Detect which cell encompasses the target text, then output its (X, Y) center coordinate. 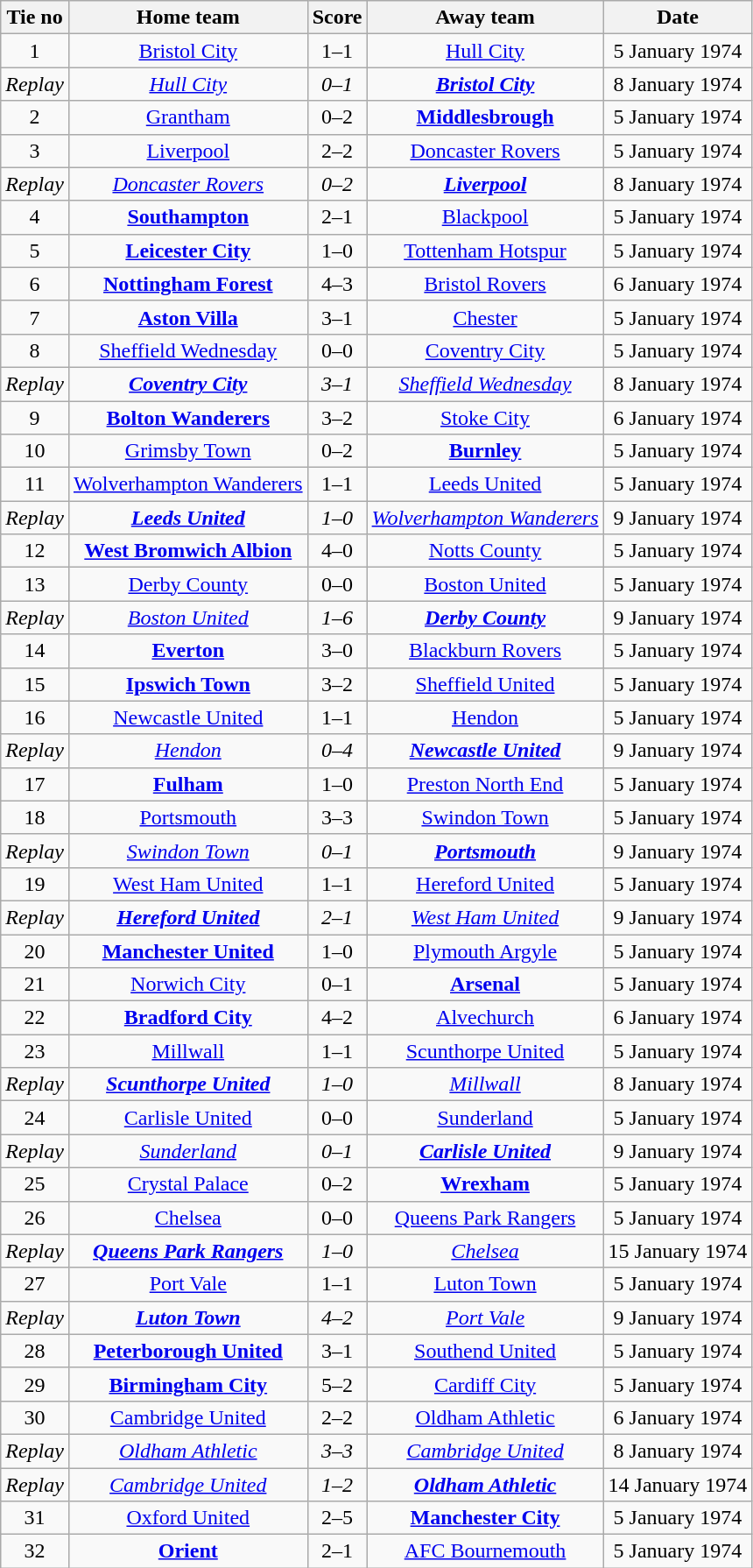
Stoke City (485, 418)
30 (35, 1417)
5 (35, 251)
4–0 (337, 551)
Tie no (35, 18)
19 (35, 884)
4–3 (337, 284)
27 (35, 1284)
23 (35, 1051)
Alvechurch (485, 1018)
10 (35, 451)
15 (35, 684)
7 (35, 317)
14 January 1974 (678, 1485)
14 (35, 651)
Date (678, 18)
1 (35, 51)
21 (35, 985)
West Bromwich Albion (187, 551)
Bolton Wanderers (187, 418)
22 (35, 1018)
11 (35, 484)
Manchester City (485, 1518)
Bradford City (187, 1018)
Chester (485, 317)
Plymouth Argyle (485, 950)
3 (35, 151)
Arsenal (485, 985)
2 (35, 117)
17 (35, 784)
Southend United (485, 1351)
Crystal Palace (187, 1184)
9 (35, 418)
Orient (187, 1551)
13 (35, 584)
Away team (485, 18)
Everton (187, 651)
Blackburn Rovers (485, 651)
15 January 1974 (678, 1251)
Nottingham Forest (187, 284)
3–0 (337, 651)
Sheffield United (485, 684)
26 (35, 1218)
Norwich City (187, 985)
25 (35, 1184)
1–2 (337, 1485)
Grantham (187, 117)
8 (35, 350)
28 (35, 1351)
Tottenham Hotspur (485, 251)
Home team (187, 18)
Southampton (187, 217)
0–4 (337, 751)
24 (35, 1118)
Aston Villa (187, 317)
16 (35, 717)
18 (35, 817)
Oxford United (187, 1518)
29 (35, 1384)
Blackpool (485, 217)
Manchester United (187, 950)
Notts County (485, 551)
1–6 (337, 618)
Wrexham (485, 1184)
Birmingham City (187, 1384)
20 (35, 950)
2–5 (337, 1518)
Burnley (485, 451)
4 (35, 217)
Preston North End (485, 784)
32 (35, 1551)
Bristol Rovers (485, 284)
Fulham (187, 784)
Cardiff City (485, 1384)
AFC Bournemouth (485, 1551)
Ipswich Town (187, 684)
Leicester City (187, 251)
6 (35, 284)
5–2 (337, 1384)
31 (35, 1518)
Peterborough United (187, 1351)
Middlesbrough (485, 117)
Score (337, 18)
12 (35, 551)
Grimsby Town (187, 451)
